Output the [x, y] coordinate of the center of the cell containing the given text.  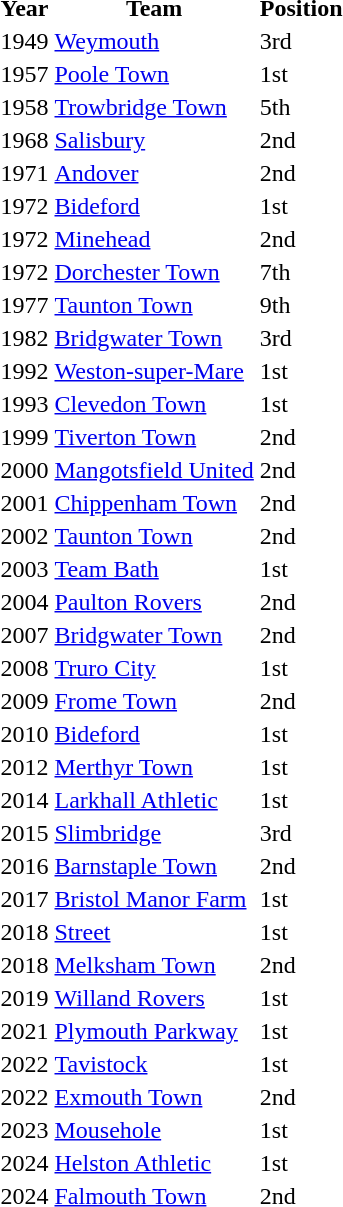
Helston Athletic [154, 1163]
Mousehole [154, 1130]
Exmouth Town [154, 1097]
Bristol Manor Farm [154, 899]
Tiverton Town [154, 437]
Dorchester Town [154, 272]
Poole Town [154, 74]
Slimbridge [154, 833]
Melksham Town [154, 965]
Team Bath [154, 569]
Willand Rovers [154, 998]
Barnstaple Town [154, 866]
Frome Town [154, 701]
Larkhall Athletic [154, 800]
Tavistock [154, 1064]
Merthyr Town [154, 767]
Weston-super-Mare [154, 371]
Weymouth [154, 41]
Paulton Rovers [154, 602]
Clevedon Town [154, 404]
Andover [154, 173]
Trowbridge Town [154, 107]
Truro City [154, 668]
Salisbury [154, 140]
Chippenham Town [154, 503]
Plymouth Parkway [154, 1031]
Mangotsfield United [154, 470]
Minehead [154, 239]
Street [154, 932]
